Extract the [X, Y] coordinate from the center of the cell holding the provided text.  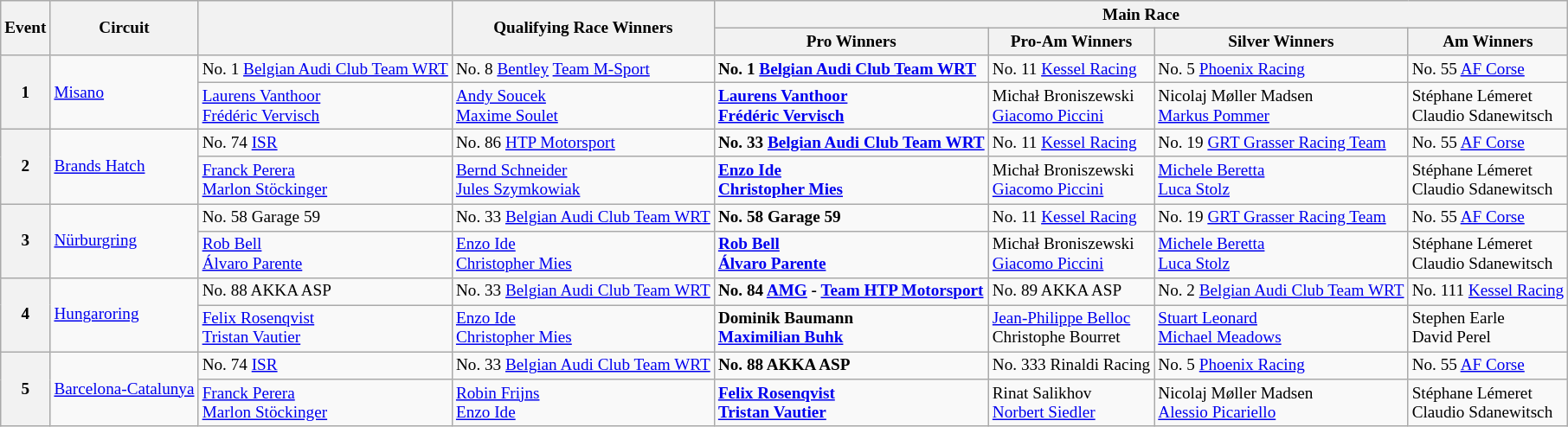
Hungaroring [125, 315]
Rinat Salikhov Norbert Siedler [1071, 403]
2 [26, 167]
1 [26, 92]
Brands Hatch [125, 167]
Nürburgring [125, 240]
Stuart Leonard Michael Meadows [1281, 328]
No. 86 HTP Motorsport [583, 143]
Nicolaj Møller Madsen Markus Pommer [1281, 105]
3 [26, 240]
No. 333 Rinaldi Racing [1071, 366]
No. 2 Belgian Audi Club Team WRT [1281, 291]
Circuit [125, 28]
Event [26, 28]
Nicolaj Møller Madsen Alessio Picariello [1281, 403]
No. 8 Bentley Team M-Sport [583, 69]
5 [26, 389]
Dominik Baumann Maximilian Buhk [851, 328]
Stephen Earle David Perel [1488, 328]
No. 84 AMG - Team HTP Motorsport [851, 291]
4 [26, 315]
Pro Winners [851, 41]
No. 111 Kessel Racing [1488, 291]
Andy Soucek Maxime Soulet [583, 105]
Qualifying Race Winners [583, 28]
Barcelona-Catalunya [125, 389]
No. 89 AKKA ASP [1071, 291]
Pro-Am Winners [1071, 41]
Misano [125, 92]
Am Winners [1488, 41]
Main Race [1141, 15]
Jean-Philippe Belloc Christophe Bourret [1071, 328]
Silver Winners [1281, 41]
Bernd Schneider Jules Szymkowiak [583, 180]
Robin Frijns Enzo Ide [583, 403]
